Find where the given text appears and provide that cell's center as [X, Y] coordinate. 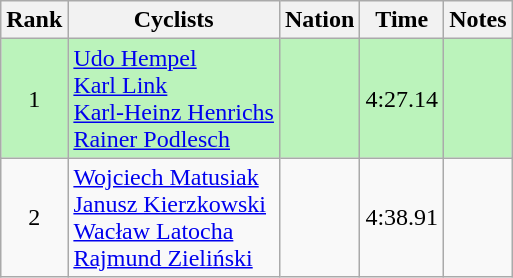
Notes [478, 20]
4:38.91 [402, 218]
2 [34, 218]
Cyclists [174, 20]
1 [34, 98]
Nation [319, 20]
Udo HempelKarl LinkKarl-Heinz HenrichsRainer Podlesch [174, 98]
Wojciech MatusiakJanusz KierzkowskiWacław LatochaRajmund Zieliński [174, 218]
Time [402, 20]
4:27.14 [402, 98]
Rank [34, 20]
